Provide the [X, Y] coordinate of the cell's center where the given text is located.  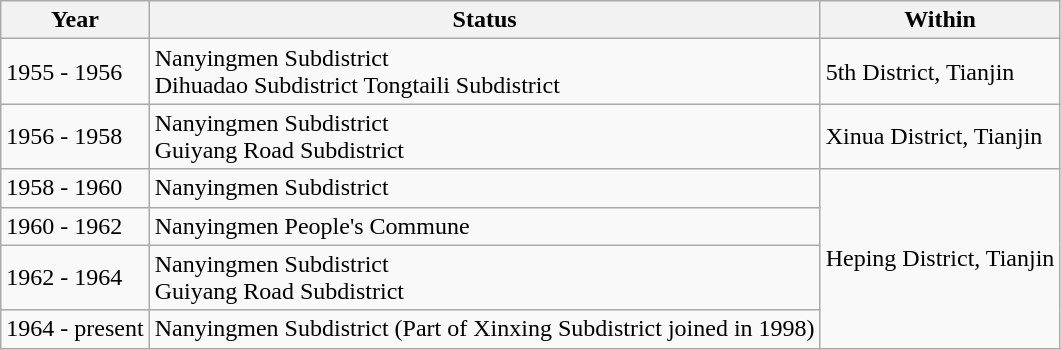
Nanyingmen People's Commune [484, 226]
1958 - 1960 [75, 188]
Nanyingmen Subdistrict (Part of Xinxing Subdistrict joined in 1998) [484, 329]
Nanyingmen Subdistrict [484, 188]
Year [75, 20]
1956 - 1958 [75, 136]
1955 - 1956 [75, 72]
1964 - present [75, 329]
Xinua District, Tianjin [940, 136]
Nanyingmen SubdistrictDihuadao Subdistrict Tongtaili Subdistrict [484, 72]
Status [484, 20]
1960 - 1962 [75, 226]
Within [940, 20]
Heping District, Tianjin [940, 258]
5th District, Tianjin [940, 72]
1962 - 1964 [75, 278]
